Return the (X, Y) coordinate for the center point of the cell that contains the specified text.  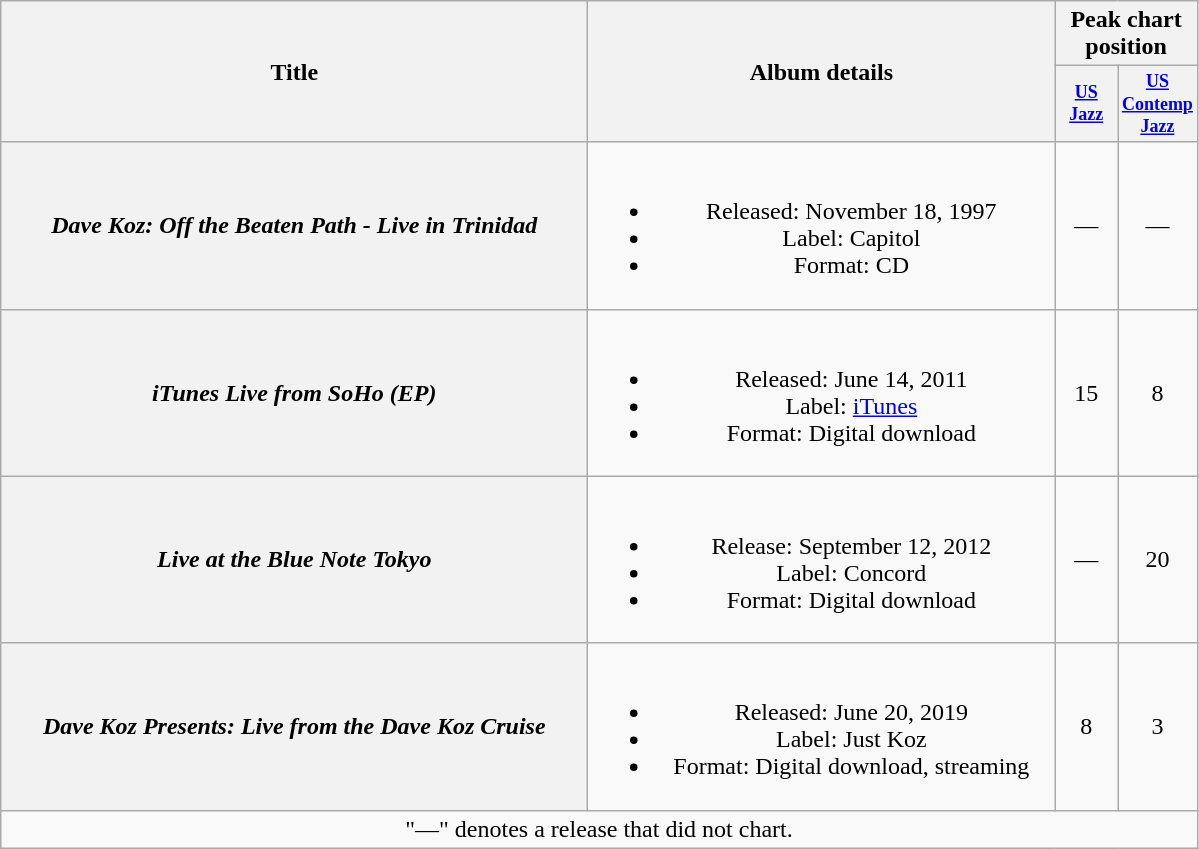
Released: June 14, 2011Label: iTunesFormat: Digital download (822, 392)
"—" denotes a release that did not chart. (599, 829)
iTunes Live from SoHo (EP) (294, 392)
3 (1158, 726)
15 (1086, 392)
Released: June 20, 2019Label: Just KozFormat: Digital download, streaming (822, 726)
Released: November 18, 1997Label: CapitolFormat: CD (822, 226)
Title (294, 72)
Release: September 12, 2012Label: ConcordFormat: Digital download (822, 560)
Peak chart position (1126, 34)
Dave Koz: Off the Beaten Path - Live in Trinidad (294, 226)
Live at the Blue Note Tokyo (294, 560)
20 (1158, 560)
US Contemp Jazz (1158, 104)
US Jazz (1086, 104)
Dave Koz Presents: Live from the Dave Koz Cruise (294, 726)
Album details (822, 72)
